For the text-containing cell, return its midpoint in (X, Y) coordinate format. 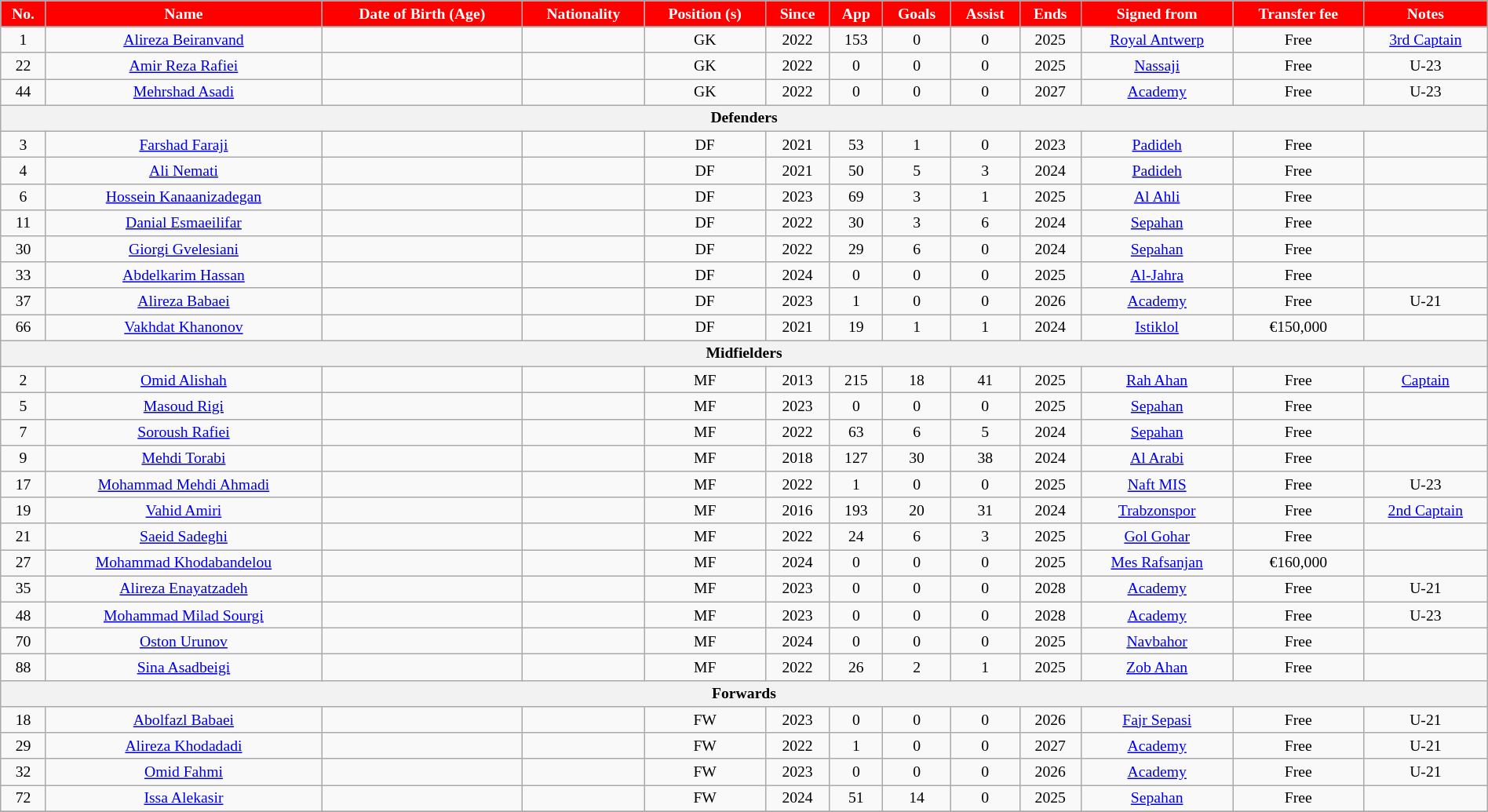
17 (24, 485)
Goals (917, 14)
Farshad Faraji (184, 144)
Mehrshad Asadi (184, 93)
2013 (797, 380)
Mohammad Mehdi Ahmadi (184, 485)
Omid Fahmi (184, 772)
Hossein Kanaanizadegan (184, 196)
27 (24, 563)
33 (24, 275)
70 (24, 642)
24 (856, 537)
€150,000 (1298, 328)
Istiklol (1157, 328)
Saeid Sadeghi (184, 537)
Masoud Rigi (184, 406)
22 (24, 66)
Rah Ahan (1157, 380)
44 (24, 93)
Al Ahli (1157, 196)
Royal Antwerp (1157, 39)
Nassaji (1157, 66)
Ali Nemati (184, 171)
Fajr Sepasi (1157, 720)
31 (985, 510)
Mohammad Milad Sourgi (184, 615)
69 (856, 196)
Naft MIS (1157, 485)
Since (797, 14)
88 (24, 667)
Date of Birth (Age) (422, 14)
63 (856, 431)
Vahid Amiri (184, 510)
€160,000 (1298, 563)
Notes (1425, 14)
Soroush Rafiei (184, 431)
53 (856, 144)
127 (856, 458)
Giorgi Gvelesiani (184, 249)
215 (856, 380)
Mohammad Khodabandelou (184, 563)
Transfer fee (1298, 14)
Midfielders (744, 353)
Navbahor (1157, 642)
66 (24, 328)
Danial Esmaeilifar (184, 223)
Mes Rafsanjan (1157, 563)
Forwards (744, 694)
No. (24, 14)
48 (24, 615)
Trabzonspor (1157, 510)
4 (24, 171)
37 (24, 301)
Alireza Babaei (184, 301)
2nd Captain (1425, 510)
Vakhdat Khanonov (184, 328)
51 (856, 799)
Alireza Enayatzadeh (184, 588)
32 (24, 772)
Captain (1425, 380)
193 (856, 510)
Defenders (744, 118)
Name (184, 14)
Alireza Khodadadi (184, 745)
21 (24, 537)
Omid Alishah (184, 380)
38 (985, 458)
35 (24, 588)
41 (985, 380)
14 (917, 799)
Amir Reza Rafiei (184, 66)
20 (917, 510)
Mehdi Torabi (184, 458)
50 (856, 171)
3rd Captain (1425, 39)
Sina Asadbeigi (184, 667)
Signed from (1157, 14)
Position (s) (705, 14)
Gol Gohar (1157, 537)
Al-Jahra (1157, 275)
Issa Alekasir (184, 799)
Alireza Beiranvand (184, 39)
2018 (797, 458)
Ends (1050, 14)
2016 (797, 510)
26 (856, 667)
Al Arabi (1157, 458)
App (856, 14)
7 (24, 431)
Assist (985, 14)
9 (24, 458)
Oston Urunov (184, 642)
Abdelkarim Hassan (184, 275)
Zob Ahan (1157, 667)
153 (856, 39)
72 (24, 799)
Abolfazl Babaei (184, 720)
11 (24, 223)
Nationality (584, 14)
